Pinpoint the cell where the given text exists, returning its [X, Y] midpoint coordinate. 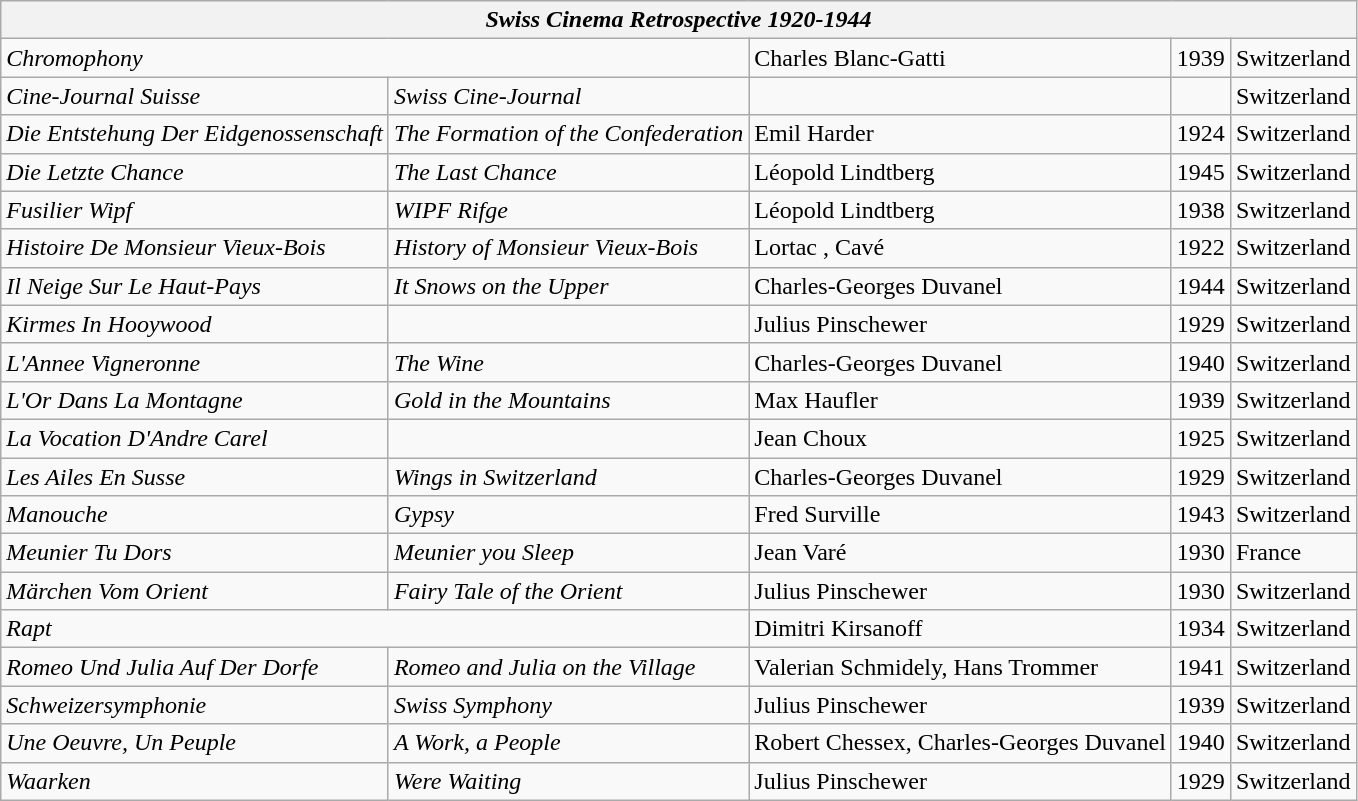
Meunier Tu Dors [195, 553]
1924 [1200, 134]
Fusilier Wipf [195, 210]
Fred Surville [960, 515]
1938 [1200, 210]
A Work, a People [568, 743]
Swiss Cine-Journal [568, 96]
Kirmes In Hooywood [195, 324]
The Last Chance [568, 172]
Waarken [195, 781]
1925 [1200, 438]
Cine-Journal Suisse [195, 96]
1934 [1200, 629]
Die Letzte Chance [195, 172]
Gold in the Mountains [568, 400]
Histoire De Monsieur Vieux-Bois [195, 248]
Die Entstehung Der Eidgenossenschaft [195, 134]
The Wine [568, 362]
1944 [1200, 286]
Schweizersymphonie [195, 705]
Wings in Switzerland [568, 477]
Une Oeuvre, Un Peuple [195, 743]
1941 [1200, 667]
Swiss Symphony [568, 705]
Charles Blanc-Gatti [960, 58]
Romeo Und Julia Auf Der Dorfe [195, 667]
Robert Chessex, Charles-Georges Duvanel [960, 743]
1943 [1200, 515]
Emil Harder [960, 134]
France [1293, 553]
Swiss Cinema Retrospective 1920-1944 [678, 20]
Lortac , Cavé [960, 248]
La Vocation D'Andre Carel [195, 438]
Les Ailes En Susse [195, 477]
Max Haufler [960, 400]
The Formation of the Confederation [568, 134]
Chromophony [375, 58]
Jean Varé [960, 553]
Gypsy [568, 515]
1922 [1200, 248]
Romeo and Julia on the Village [568, 667]
It Snows on the Upper [568, 286]
Märchen Vom Orient [195, 591]
Jean Choux [960, 438]
Rapt [375, 629]
WIPF Rifge [568, 210]
Manouche [195, 515]
Meunier you Sleep [568, 553]
Were Waiting [568, 781]
Fairy Tale of the Orient [568, 591]
Il Neige Sur Le Haut-Pays [195, 286]
1945 [1200, 172]
Valerian Schmidely, Hans Trommer [960, 667]
History of Monsieur Vieux-Bois [568, 248]
L'Annee Vigneronne [195, 362]
Dimitri Kirsanoff [960, 629]
L'Or Dans La Montagne [195, 400]
